Determine the [X, Y] coordinate at the center of the cell enclosing the given text.  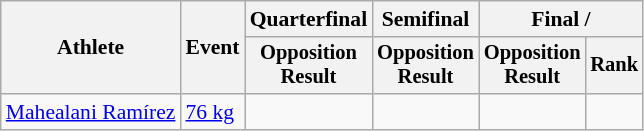
Rank [614, 66]
Mahealani Ramírez [91, 112]
Event [212, 48]
Final / [561, 19]
Athlete [91, 48]
Semifinal [426, 19]
76 kg [212, 112]
Quarterfinal [309, 19]
